Pinpoint the cell where the given text exists, returning its [X, Y] midpoint coordinate. 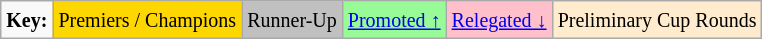
Relegated ↓ [499, 20]
Premiers / Champions [148, 20]
Preliminary Cup Rounds [657, 20]
Promoted ↑ [394, 20]
Key: [27, 20]
Runner-Up [292, 20]
